Capture the cell that displays the provided text and extract its (x, y) central coordinate. 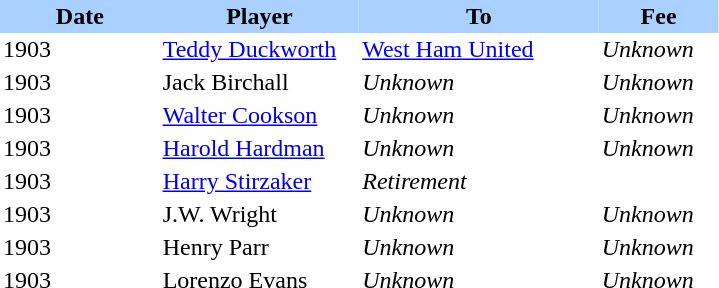
Player (260, 16)
Harold Hardman (260, 148)
Henry Parr (260, 248)
Jack Birchall (260, 82)
Retirement (478, 182)
J.W. Wright (260, 214)
Harry Stirzaker (260, 182)
Teddy Duckworth (260, 50)
West Ham United (478, 50)
Walter Cookson (260, 116)
Fee (659, 16)
Date (80, 16)
To (478, 16)
